Identify which cell holds the provided text, then report its (x, y) central coordinate. 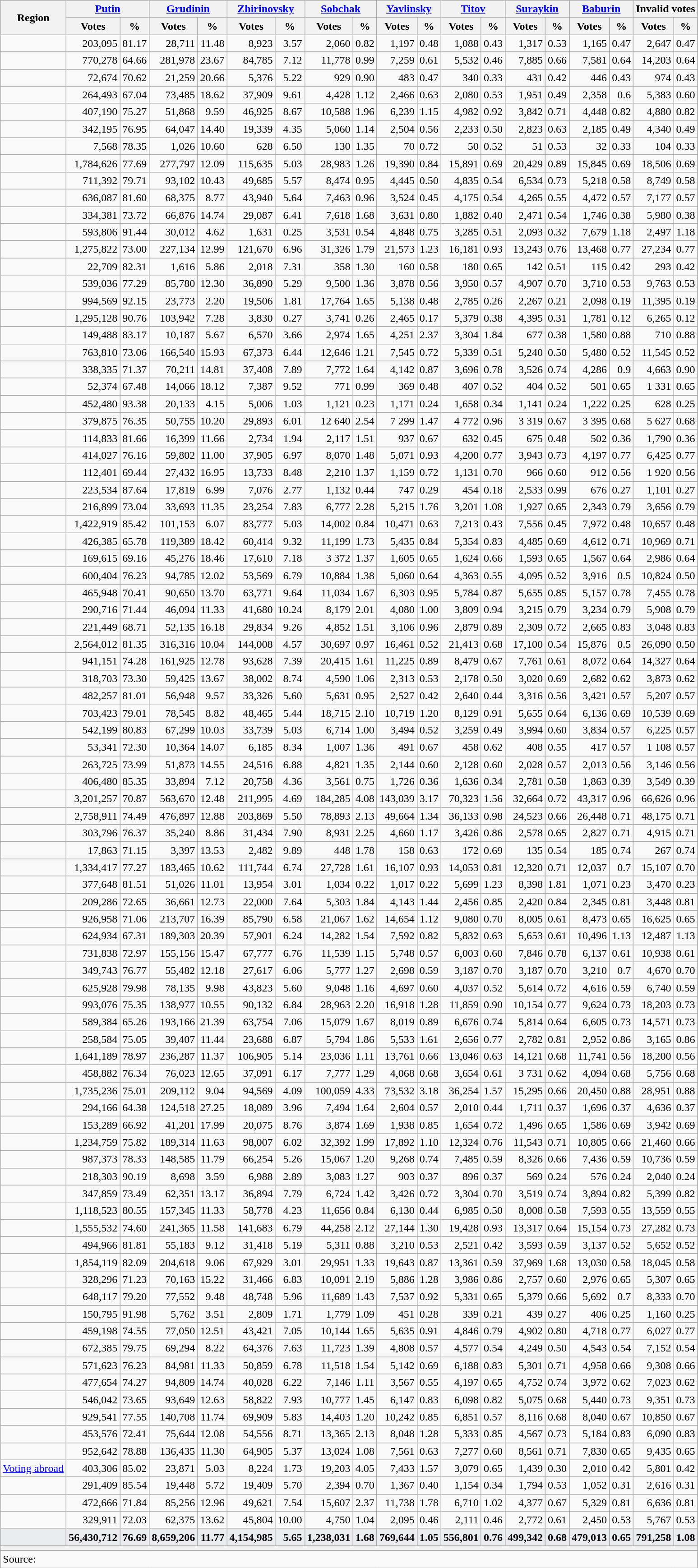
7,972 (589, 524)
1.69 (365, 1125)
4,094 (589, 1074)
2,345 (589, 902)
2,178 (461, 678)
66,254 (251, 1159)
49,621 (251, 1503)
8,048 (397, 1434)
13,046 (461, 1056)
80.55 (134, 1211)
13.17 (212, 1194)
43,317 (589, 799)
70.87 (134, 799)
9,080 (461, 919)
41,201 (173, 1125)
2,879 (461, 627)
4,037 (461, 987)
1.71 (290, 1314)
1,927 (525, 507)
0.94 (493, 610)
3,894 (589, 1194)
12.51 (212, 1331)
2,018 (251, 267)
180 (461, 267)
130 (328, 146)
3,531 (328, 232)
16,181 (461, 249)
5,440 (589, 1400)
8.86 (212, 833)
7,259 (397, 60)
45,276 (173, 558)
13,468 (589, 249)
73.30 (134, 678)
672,385 (93, 1348)
84,981 (173, 1365)
3,561 (328, 782)
5,331 (461, 1296)
4,143 (397, 902)
6.01 (290, 421)
3.59 (212, 1176)
4,251 (397, 335)
479,013 (589, 1537)
15,876 (589, 644)
14.55 (212, 765)
77.55 (134, 1417)
148,585 (173, 1159)
1,636 (461, 782)
75.35 (134, 1005)
4.33 (365, 1091)
6,090 (653, 1434)
50,859 (251, 1365)
2.10 (365, 713)
2,210 (328, 472)
8.76 (290, 1125)
0.29 (429, 489)
277,797 (173, 163)
24,523 (525, 816)
1,234,759 (93, 1142)
8,398 (525, 885)
15,845 (589, 163)
7.63 (290, 1348)
1.38 (365, 576)
1,567 (589, 558)
2.28 (365, 507)
4.35 (290, 129)
75.01 (134, 1091)
82.31 (134, 267)
406 (589, 1314)
1.39 (365, 1348)
70.62 (134, 78)
4,590 (328, 678)
14.07 (212, 747)
9.06 (212, 1262)
676 (589, 489)
9,435 (653, 1451)
12.63 (212, 1400)
1,154 (461, 1485)
11,034 (328, 593)
9.59 (212, 112)
66,626 (653, 799)
48,465 (251, 713)
143,039 (397, 799)
3,083 (328, 1176)
677 (525, 335)
144,008 (251, 644)
54,556 (251, 1434)
1,580 (589, 335)
185 (589, 850)
13,030 (589, 1262)
11.77 (212, 1537)
5.44 (290, 713)
3 372 (328, 558)
10,969 (653, 541)
73.04 (134, 507)
20.66 (212, 78)
16,461 (397, 644)
59,425 (173, 678)
10.62 (212, 867)
5,333 (461, 1434)
3,874 (328, 1125)
770,278 (93, 60)
1.44 (429, 902)
3,421 (589, 696)
79.71 (134, 180)
318,703 (93, 678)
9.26 (290, 627)
41,680 (251, 610)
5.65 (290, 1537)
76.34 (134, 1074)
75,644 (173, 1434)
12,320 (525, 867)
4,846 (461, 1331)
9,308 (653, 1365)
81.51 (134, 885)
5,980 (653, 215)
67,299 (173, 730)
1,863 (589, 782)
5.64 (290, 198)
Suraykin (537, 9)
13,733 (251, 472)
7,618 (328, 215)
6.76 (290, 953)
12.65 (212, 1074)
8.74 (290, 678)
1,088 (461, 43)
1.17 (429, 833)
7,568 (93, 146)
9.98 (212, 987)
1,118,523 (93, 1211)
6.84 (290, 1005)
625,928 (93, 987)
4,907 (525, 284)
1.26 (365, 163)
216,899 (93, 507)
6,605 (589, 1022)
13.70 (212, 593)
482,257 (93, 696)
2.19 (365, 1279)
1.06 (365, 678)
7,213 (461, 524)
5,635 (397, 1331)
9.48 (212, 1296)
1.86 (365, 1039)
5,354 (461, 541)
11,778 (328, 60)
10,824 (653, 576)
316,316 (173, 644)
71.15 (134, 850)
2,578 (525, 833)
439 (525, 1314)
169,615 (93, 558)
149,488 (93, 335)
0.97 (365, 644)
7.18 (290, 558)
10.60 (212, 146)
7.93 (290, 1400)
10,736 (653, 1159)
1,790 (653, 438)
1,746 (589, 215)
11,539 (328, 953)
1.34 (429, 816)
27,282 (653, 1228)
71.44 (134, 610)
32,392 (328, 1142)
8.71 (290, 1434)
32 (589, 146)
15,067 (328, 1159)
6,724 (328, 1194)
79.75 (134, 1348)
2,758,911 (93, 816)
5,762 (173, 1314)
12.02 (212, 576)
11.37 (212, 1056)
87.64 (134, 489)
193,166 (173, 1022)
17.99 (212, 1125)
3.51 (212, 1314)
71.37 (134, 369)
6,988 (251, 1176)
3,631 (397, 215)
4,880 (653, 112)
23.67 (212, 60)
5,207 (653, 696)
1,658 (461, 404)
4,249 (525, 1348)
408 (525, 747)
72.65 (134, 902)
426,385 (93, 541)
78.33 (134, 1159)
3,397 (173, 850)
6.41 (290, 215)
46,925 (251, 112)
69,909 (251, 1417)
3,567 (397, 1383)
183,465 (173, 867)
4,154,985 (251, 1537)
13,954 (251, 885)
5,480 (589, 352)
1.99 (365, 1142)
84,785 (251, 60)
68,375 (173, 198)
22,000 (251, 902)
4,697 (397, 987)
78.97 (134, 1056)
81.01 (134, 696)
15.22 (212, 1279)
82.09 (134, 1262)
1,654 (461, 1125)
73.72 (134, 215)
987,373 (93, 1159)
4,095 (525, 576)
62,375 (173, 1520)
10,938 (653, 953)
10,884 (328, 576)
2,080 (461, 95)
1.05 (429, 1537)
12.73 (212, 902)
136,435 (173, 1451)
100,059 (328, 1091)
10,091 (328, 1279)
19,203 (328, 1468)
10.43 (212, 180)
791,258 (653, 1537)
15,107 (653, 867)
10,657 (653, 524)
937 (397, 438)
2,647 (653, 43)
36,661 (173, 902)
2.89 (290, 1176)
11.66 (212, 438)
7,076 (251, 489)
2,521 (461, 1245)
153,289 (93, 1125)
7.54 (290, 1503)
3,048 (653, 627)
3,593 (525, 1245)
85.42 (134, 524)
1,165 (589, 43)
16,399 (173, 438)
4,068 (397, 1074)
135 (525, 850)
14,203 (653, 60)
7,556 (525, 524)
3,943 (525, 455)
67.48 (134, 387)
21,413 (461, 644)
3,916 (589, 576)
85,256 (173, 1503)
30,012 (173, 232)
4,750 (328, 1520)
347,859 (93, 1194)
5,157 (589, 593)
3,972 (589, 1383)
53,569 (251, 576)
2,394 (328, 1485)
5.83 (290, 1417)
1,439 (525, 1468)
5,692 (589, 1296)
85,780 (173, 284)
10.00 (290, 1520)
1.76 (429, 507)
9.64 (290, 593)
121,670 (251, 249)
12,487 (653, 936)
5,329 (589, 1503)
7,146 (328, 1383)
24,516 (251, 765)
903 (397, 1176)
Sobchak (341, 9)
3,215 (525, 610)
4,340 (653, 129)
974 (653, 78)
12.30 (212, 284)
10.24 (290, 610)
3 319 (525, 421)
14,327 (653, 661)
11.30 (212, 1451)
73,532 (397, 1091)
36,254 (461, 1091)
7.39 (290, 661)
66,876 (173, 215)
18,715 (328, 713)
7,545 (397, 352)
11.44 (212, 1039)
5,339 (461, 352)
6,185 (251, 747)
2,358 (589, 95)
2,616 (653, 1485)
1.96 (365, 112)
70,211 (173, 369)
5.72 (212, 1485)
1,275,822 (93, 249)
58,778 (251, 1211)
78.88 (134, 1451)
33,326 (251, 696)
6,710 (461, 1503)
21,573 (397, 249)
2,450 (589, 1520)
3.18 (429, 1091)
19,448 (173, 1485)
3,741 (328, 318)
74.49 (134, 816)
710 (653, 335)
929,541 (93, 1417)
3,106 (397, 627)
3,986 (461, 1279)
51,868 (173, 112)
4 772 (461, 421)
2,827 (589, 833)
6,137 (589, 953)
1,696 (589, 1108)
407 (461, 387)
10.03 (212, 730)
2,420 (525, 902)
37,905 (251, 455)
4,718 (589, 1331)
65.78 (134, 541)
2,533 (525, 489)
11,689 (328, 1296)
111,744 (251, 867)
2.12 (365, 1228)
14,066 (173, 387)
5,532 (461, 60)
267 (653, 850)
2.01 (365, 610)
112,401 (93, 472)
5,240 (525, 352)
6,851 (461, 1417)
10.20 (212, 421)
3,834 (589, 730)
11.00 (212, 455)
4,265 (525, 198)
576 (589, 1176)
6.97 (290, 455)
6.50 (290, 146)
5,383 (653, 95)
5.86 (212, 267)
2,471 (525, 215)
303,796 (93, 833)
3,234 (589, 610)
2,028 (525, 765)
3,878 (397, 284)
6,777 (328, 507)
7,436 (589, 1159)
5.57 (290, 180)
13,365 (328, 1434)
4.36 (290, 782)
155,156 (173, 953)
78,545 (173, 713)
1,779 (328, 1314)
8.48 (290, 472)
14,282 (328, 936)
4,286 (589, 369)
16,918 (397, 1005)
763,810 (93, 352)
2.77 (290, 489)
76.69 (134, 1537)
5.50 (290, 816)
2,640 (461, 696)
138,977 (173, 1005)
4,852 (328, 627)
31,418 (251, 1245)
50,755 (173, 421)
1,026 (173, 146)
77,552 (173, 1296)
1 108 (653, 747)
69.44 (134, 472)
9.52 (290, 387)
3,079 (461, 1468)
Yavlinsky (409, 9)
23,036 (328, 1056)
9.12 (212, 1245)
73.99 (134, 765)
20,758 (251, 782)
0.18 (493, 489)
77,050 (173, 1331)
4,377 (525, 1503)
632 (461, 438)
1,132 (328, 489)
406,480 (93, 782)
31,466 (251, 1279)
7,581 (589, 60)
14.81 (212, 369)
44,258 (328, 1228)
7,463 (328, 198)
77.69 (134, 163)
3,146 (653, 765)
21,460 (653, 1142)
6,265 (653, 318)
8,224 (251, 1468)
477,654 (93, 1383)
15,079 (328, 1022)
546,042 (93, 1400)
15.47 (212, 953)
69,294 (173, 1348)
5,767 (653, 1520)
20,133 (173, 404)
114,833 (93, 438)
209,112 (173, 1091)
369 (397, 387)
10,539 (653, 713)
20,415 (328, 661)
458,882 (93, 1074)
33,739 (251, 730)
1.79 (365, 249)
74.60 (134, 1228)
593,806 (93, 232)
569 (525, 1176)
454 (461, 489)
8,749 (653, 180)
0.32 (558, 232)
3,842 (525, 112)
491 (397, 747)
81.66 (134, 438)
5,218 (589, 180)
2,466 (397, 95)
13,024 (328, 1451)
6,985 (461, 1211)
74.27 (134, 1383)
1,854,119 (93, 1262)
452,480 (93, 404)
2,527 (397, 696)
11,656 (328, 1211)
5,071 (397, 455)
4,848 (397, 232)
3,201 (461, 507)
Voting abroad (33, 1468)
9,351 (653, 1400)
8,129 (461, 713)
2,233 (461, 129)
13.62 (212, 1520)
1,781 (589, 318)
4.09 (290, 1091)
8,923 (251, 43)
7,593 (589, 1211)
5,801 (653, 1468)
31,326 (328, 249)
236,287 (173, 1056)
291,409 (93, 1485)
76,023 (173, 1074)
4,448 (589, 112)
3,201,257 (93, 799)
5,184 (589, 1434)
4,660 (397, 833)
1,605 (397, 558)
157,345 (173, 1211)
2,144 (397, 765)
771 (328, 387)
6,740 (653, 987)
0.30 (558, 1468)
12 640 (328, 421)
5,794 (328, 1039)
459,198 (93, 1331)
90.76 (134, 318)
23,254 (251, 507)
8,005 (525, 919)
103,942 (173, 318)
5.37 (290, 1451)
52,135 (173, 627)
241,365 (173, 1228)
339 (461, 1314)
3,526 (525, 369)
28,963 (328, 1005)
5,311 (328, 1245)
9.61 (290, 95)
64,376 (251, 1348)
72.97 (134, 953)
5.22 (290, 78)
3,448 (653, 902)
414,027 (93, 455)
2,698 (397, 970)
338,335 (93, 369)
563,670 (173, 799)
67,929 (251, 1262)
20,429 (525, 163)
3.96 (290, 1108)
57,901 (251, 936)
Invalid votes (666, 9)
2.54 (365, 421)
7,592 (397, 936)
4,577 (461, 1348)
2,313 (397, 678)
73.06 (134, 352)
8,326 (525, 1159)
1,784,626 (93, 163)
75.05 (134, 1039)
4,485 (525, 541)
29,087 (251, 215)
8,072 (589, 661)
17,100 (525, 644)
3,494 (397, 730)
81.35 (134, 644)
636,087 (93, 198)
1,160 (653, 1314)
1,711 (525, 1108)
56,430,712 (93, 1537)
1,121 (328, 404)
9,624 (589, 1005)
711,392 (93, 180)
7,152 (653, 1348)
18,089 (251, 1108)
4,472 (589, 198)
77.27 (134, 867)
472,666 (93, 1503)
189,303 (173, 936)
71.06 (134, 919)
211,995 (251, 799)
64,047 (173, 129)
4,636 (653, 1108)
6.58 (290, 919)
4,663 (653, 369)
4.05 (365, 1468)
1,586 (589, 1125)
10,850 (653, 1417)
91.98 (134, 1314)
294,166 (93, 1108)
2,309 (525, 627)
3 731 (525, 1074)
23,871 (173, 1468)
13.53 (212, 850)
446 (589, 78)
7,455 (653, 593)
91.44 (134, 232)
62,351 (173, 1194)
1,034 (328, 885)
Source: (349, 1559)
2,974 (328, 335)
5,631 (328, 696)
4.69 (290, 799)
5,301 (525, 1365)
2,185 (589, 129)
1,555,532 (93, 1228)
76.77 (134, 970)
140,708 (173, 1417)
1,197 (397, 43)
35,240 (173, 833)
5 627 (653, 421)
4,395 (525, 318)
2,098 (589, 301)
290,716 (93, 610)
1,641,189 (93, 1056)
Zhirinovsky (266, 9)
14,654 (397, 919)
65.26 (134, 1022)
12.78 (212, 661)
941,151 (93, 661)
1,951 (525, 95)
78,893 (328, 816)
10,777 (328, 1400)
5,399 (653, 1194)
22,709 (93, 267)
12.18 (212, 970)
8,179 (328, 610)
93.38 (134, 404)
2,013 (589, 765)
10,588 (328, 112)
5,814 (525, 1022)
5,908 (653, 610)
19,643 (397, 1262)
69.16 (134, 558)
27,234 (653, 249)
328,296 (93, 1279)
81.60 (134, 198)
8,561 (525, 1451)
79.01 (134, 713)
33,693 (173, 507)
6,225 (653, 730)
6.07 (212, 524)
15,154 (589, 1228)
66.92 (134, 1125)
115 (589, 267)
90.19 (134, 1176)
6,636 (653, 1503)
3.66 (290, 335)
1,616 (173, 267)
15,891 (461, 163)
451 (397, 1314)
7.06 (290, 1022)
731,838 (93, 953)
17,892 (397, 1142)
2,665 (589, 627)
7,761 (525, 661)
8,698 (173, 1176)
5.29 (290, 284)
912 (589, 472)
4,982 (461, 112)
747 (397, 489)
2,772 (525, 1520)
8.22 (212, 1348)
11.01 (212, 885)
40,028 (251, 1383)
160 (397, 267)
3,809 (461, 610)
142 (525, 267)
2,656 (461, 1039)
64.38 (134, 1108)
18.12 (212, 387)
2,060 (328, 43)
502 (589, 438)
64.66 (134, 60)
0.98 (493, 816)
5,653 (525, 936)
17,863 (93, 850)
7,023 (653, 1383)
213,707 (173, 919)
6.74 (290, 867)
28,711 (173, 43)
184,285 (328, 799)
3,873 (653, 678)
4,612 (589, 541)
45,804 (251, 1520)
43,940 (251, 198)
11.48 (212, 43)
1.94 (290, 438)
6.22 (290, 1383)
19,428 (461, 1228)
1.16 (365, 987)
1.14 (365, 129)
76.35 (134, 421)
85.35 (134, 782)
14,403 (328, 1417)
5,784 (461, 593)
1.10 (429, 1142)
8,473 (589, 919)
7.79 (290, 1194)
7.64 (290, 902)
4,752 (525, 1383)
48,175 (653, 816)
4.08 (365, 799)
73.00 (134, 249)
104 (653, 146)
966 (525, 472)
403,306 (93, 1468)
11,543 (525, 1142)
9.57 (212, 696)
55,183 (173, 1245)
76.37 (134, 833)
10,364 (173, 747)
51 (525, 146)
7,679 (589, 232)
72,674 (93, 78)
49,664 (397, 816)
2,781 (525, 782)
5,307 (653, 1279)
1,882 (461, 215)
94,569 (251, 1091)
27,144 (397, 1228)
17,819 (173, 489)
16.39 (212, 919)
8,116 (525, 1417)
1,131 (461, 472)
3,654 (461, 1074)
1,496 (525, 1125)
7,485 (461, 1159)
3,950 (461, 284)
101,153 (173, 524)
6,130 (397, 1211)
18,203 (653, 1005)
1.56 (493, 799)
1,422,919 (93, 524)
5,138 (397, 301)
1.42 (365, 1194)
150,795 (93, 1314)
51,873 (173, 765)
675 (525, 438)
19,506 (251, 301)
83.17 (134, 335)
115,635 (251, 163)
5,533 (397, 1039)
281,978 (173, 60)
55,482 (173, 970)
21,259 (173, 78)
7.89 (290, 369)
49,685 (251, 180)
11,199 (328, 541)
6.83 (290, 1279)
27.25 (212, 1108)
2,734 (251, 438)
81.17 (134, 43)
263,725 (93, 765)
417 (589, 747)
8.34 (290, 747)
1,624 (461, 558)
5.70 (290, 1485)
358 (328, 267)
223,534 (93, 489)
4,543 (589, 1348)
75.27 (134, 112)
476,897 (173, 816)
13,243 (525, 249)
5,699 (461, 885)
13,559 (653, 1211)
59,802 (173, 455)
76.95 (134, 129)
4,915 (653, 833)
5,142 (397, 1365)
2.25 (365, 833)
501 (589, 387)
4,142 (397, 369)
29,893 (251, 421)
6.88 (290, 765)
10,496 (589, 936)
31,434 (251, 833)
7.05 (290, 1331)
3.17 (429, 799)
67.04 (134, 95)
1,141 (525, 404)
7,830 (589, 1451)
5,756 (653, 1074)
189,314 (173, 1142)
9.32 (290, 541)
7,537 (397, 1296)
264,493 (93, 95)
Grudinin (188, 9)
7 299 (397, 421)
539,036 (93, 284)
18,200 (653, 1056)
624,934 (93, 936)
1,593 (525, 558)
18.46 (212, 558)
12,037 (589, 867)
93,628 (251, 661)
448 (328, 850)
13.67 (212, 678)
43,421 (251, 1331)
2,267 (525, 301)
18,045 (653, 1262)
72.03 (134, 1520)
952,642 (93, 1451)
73.65 (134, 1400)
16,625 (653, 919)
67,373 (251, 352)
3,942 (653, 1125)
70 (397, 146)
4,616 (589, 987)
8.82 (212, 713)
3,519 (525, 1194)
8.77 (212, 198)
4,808 (397, 1348)
17,610 (251, 558)
4,821 (328, 765)
18,506 (653, 163)
26,090 (653, 644)
37,969 (525, 1262)
8,659,206 (173, 1537)
12,646 (328, 352)
161,925 (173, 661)
14,571 (653, 1022)
56,948 (173, 696)
9.89 (290, 850)
2,604 (397, 1108)
1.03 (290, 404)
3.57 (290, 43)
93,649 (173, 1400)
1,171 (397, 404)
2,456 (461, 902)
37,091 (251, 1074)
53,341 (93, 747)
2,482 (251, 850)
37,909 (251, 95)
63,771 (251, 593)
7.90 (290, 833)
1.33 (365, 1262)
5.26 (290, 1159)
1.29 (365, 1074)
90,132 (251, 1005)
1,735,236 (93, 1091)
769,644 (397, 1537)
19,390 (397, 163)
703,423 (93, 713)
1,726 (397, 782)
7,885 (525, 60)
124,518 (173, 1108)
158 (397, 850)
2,952 (589, 1039)
141,683 (251, 1228)
204,618 (173, 1262)
15,607 (328, 1503)
78,135 (173, 987)
377,648 (93, 885)
329,911 (93, 1520)
Titov (473, 9)
3,259 (461, 730)
2,785 (461, 301)
36,894 (251, 1194)
6.24 (290, 936)
2,117 (328, 438)
3,020 (525, 678)
5,614 (525, 987)
7,494 (328, 1108)
8,070 (328, 455)
30,697 (328, 644)
4,958 (589, 1365)
5,886 (397, 1279)
67.31 (134, 936)
29,834 (251, 627)
70.41 (134, 593)
4.23 (290, 1211)
1.45 (365, 1400)
7.28 (212, 318)
18.42 (212, 541)
71.23 (134, 1279)
1,052 (589, 1485)
5,215 (397, 507)
6.87 (290, 1039)
119,389 (173, 541)
11.58 (212, 1228)
648,117 (93, 1296)
6.44 (290, 352)
70,163 (173, 1279)
600,404 (93, 576)
27,432 (173, 472)
11.79 (212, 1159)
203,095 (93, 43)
218,303 (93, 1176)
4,670 (653, 970)
1.02 (493, 1503)
2,093 (525, 232)
166,540 (173, 352)
4,080 (397, 610)
7,772 (328, 369)
11.35 (212, 507)
2,128 (461, 765)
5,303 (328, 902)
76.16 (134, 455)
379,875 (93, 421)
8,931 (328, 833)
48,748 (251, 1296)
6,303 (397, 593)
10,719 (397, 713)
83,777 (251, 524)
39,407 (173, 1039)
465,948 (93, 593)
79.20 (134, 1296)
12.08 (212, 1434)
0.6 (622, 95)
75.82 (134, 1142)
12.96 (212, 1503)
2,343 (589, 507)
11,738 (397, 1503)
1,938 (397, 1125)
37,408 (251, 369)
6,098 (461, 1400)
11,741 (589, 1056)
1,101 (653, 489)
0.17 (429, 318)
203,869 (251, 816)
58,822 (251, 1400)
1,317 (525, 43)
5,652 (653, 1245)
33,894 (173, 782)
29,951 (328, 1262)
3,830 (251, 318)
896 (461, 1176)
14,002 (328, 524)
38,002 (251, 678)
43,823 (251, 987)
5,075 (525, 1400)
7.83 (290, 507)
3 395 (589, 421)
3,316 (525, 696)
15.93 (212, 352)
929 (328, 78)
32,664 (525, 799)
9,763 (653, 284)
19,339 (251, 129)
4.15 (212, 404)
12.99 (212, 249)
51,026 (173, 885)
11,225 (397, 661)
1.62 (365, 919)
7,777 (328, 1074)
60,414 (251, 541)
589,384 (93, 1022)
7,277 (461, 1451)
77.29 (134, 284)
68.71 (134, 627)
3,470 (653, 885)
8,479 (461, 661)
2,465 (397, 318)
71.84 (134, 1503)
16.18 (212, 627)
50 (461, 146)
92.15 (134, 301)
3,994 (525, 730)
6.06 (290, 970)
227,134 (173, 249)
27,728 (328, 867)
6,147 (397, 1400)
1.04 (365, 1520)
3,696 (461, 369)
93,102 (173, 180)
13,361 (461, 1262)
1 331 (653, 387)
6,714 (328, 730)
349,743 (93, 970)
1.48 (365, 455)
3,165 (653, 1039)
14,121 (525, 1056)
6,570 (251, 335)
4.57 (290, 644)
28,951 (653, 1091)
556,801 (461, 1537)
3,710 (589, 284)
36,890 (251, 284)
9.04 (212, 1091)
74.28 (134, 661)
6.78 (290, 1365)
21,067 (328, 919)
4,363 (461, 576)
1,071 (589, 885)
1,222 (589, 404)
542,199 (93, 730)
8.67 (290, 112)
5.67 (212, 335)
5,376 (251, 78)
571,623 (93, 1365)
12.88 (212, 816)
6,003 (461, 953)
7.31 (290, 267)
72.30 (134, 747)
1,367 (397, 1485)
458 (461, 747)
9,500 (328, 284)
293 (653, 267)
7,177 (653, 198)
7,846 (525, 953)
2,497 (653, 232)
106,905 (251, 1056)
74.55 (134, 1331)
9,268 (397, 1159)
1,017 (397, 885)
5,006 (251, 404)
23,773 (173, 301)
1.21 (365, 352)
5.96 (290, 1296)
7,387 (251, 387)
5.14 (290, 1056)
1.43 (365, 1296)
1,794 (525, 1485)
6,136 (589, 713)
72.41 (134, 1434)
10,154 (525, 1005)
2,986 (653, 558)
80.83 (134, 730)
11.74 (212, 1417)
18.62 (212, 95)
20,075 (251, 1125)
2,095 (397, 1520)
11,518 (328, 1365)
5,748 (397, 953)
2,782 (525, 1039)
13,317 (525, 1228)
70,323 (461, 799)
20,450 (589, 1091)
16,107 (397, 867)
994,569 (93, 301)
4.62 (212, 232)
64,905 (251, 1451)
3,656 (653, 507)
7,433 (397, 1468)
2,504 (397, 129)
3,137 (589, 1245)
4,835 (461, 180)
7,561 (397, 1451)
5,435 (397, 541)
209,286 (93, 902)
52,374 (93, 387)
2,564,012 (93, 644)
342,195 (93, 129)
10,187 (173, 335)
11.63 (212, 1142)
4,428 (328, 95)
3,285 (461, 232)
8,040 (589, 1417)
20.39 (212, 936)
1,295,128 (93, 318)
2,111 (461, 1520)
67,777 (251, 953)
1,334,417 (93, 867)
993,076 (93, 1005)
79.98 (134, 987)
2,823 (525, 129)
3,524 (397, 198)
1,238,031 (328, 1537)
407,190 (93, 112)
4,445 (397, 180)
5,777 (328, 970)
258,584 (93, 1039)
12.09 (212, 163)
1,631 (251, 232)
4,567 (525, 1434)
0.9 (622, 369)
28,983 (328, 163)
0.28 (429, 1314)
1,159 (397, 472)
8,019 (397, 1022)
21.39 (212, 1022)
172 (461, 850)
6,534 (525, 180)
81.81 (134, 1245)
340 (461, 78)
6,188 (461, 1365)
4,200 (461, 455)
Putin (108, 9)
4,902 (525, 1331)
36,133 (461, 816)
46,094 (173, 610)
9,048 (328, 987)
2,809 (251, 1314)
2,682 (589, 678)
8,008 (525, 1211)
Region (33, 18)
6,239 (397, 112)
8,333 (653, 1296)
6.99 (212, 489)
1.47 (429, 421)
6.17 (290, 1074)
14,053 (461, 867)
2,040 (653, 1176)
10.55 (212, 1005)
23,688 (251, 1039)
90,650 (173, 593)
1.09 (365, 1314)
14.40 (212, 129)
11,395 (653, 301)
221,449 (93, 627)
19,409 (251, 1485)
6.96 (290, 249)
85,790 (251, 919)
85.02 (134, 1468)
26,448 (589, 816)
12.48 (212, 799)
94,785 (173, 576)
63,754 (251, 1022)
11,723 (328, 1348)
73.49 (134, 1194)
494,966 (93, 1245)
4,175 (461, 198)
926,958 (93, 919)
2,757 (525, 1279)
16.95 (212, 472)
499,342 (525, 1537)
5.19 (290, 1245)
8,474 (328, 180)
17,764 (328, 301)
431 (525, 78)
10,242 (397, 1417)
483 (397, 78)
6,425 (653, 455)
5,832 (461, 936)
98,007 (251, 1142)
11,545 (653, 352)
85.54 (134, 1485)
13,761 (397, 1056)
73,485 (173, 95)
94,809 (173, 1383)
453,576 (93, 1434)
10,805 (589, 1142)
3,549 (653, 782)
6,676 (461, 1022)
12,324 (461, 1142)
6,027 (653, 1331)
10,144 (328, 1331)
11,859 (461, 1005)
334,381 (93, 215)
15,295 (525, 1091)
1 920 (653, 472)
404 (525, 387)
6.02 (290, 1142)
10.04 (212, 644)
Baburin (601, 9)
78.35 (134, 146)
1,007 (328, 747)
10,471 (397, 524)
2,976 (589, 1279)
27,617 (251, 970)
